Return [x, y] of the center of cell containing provided text 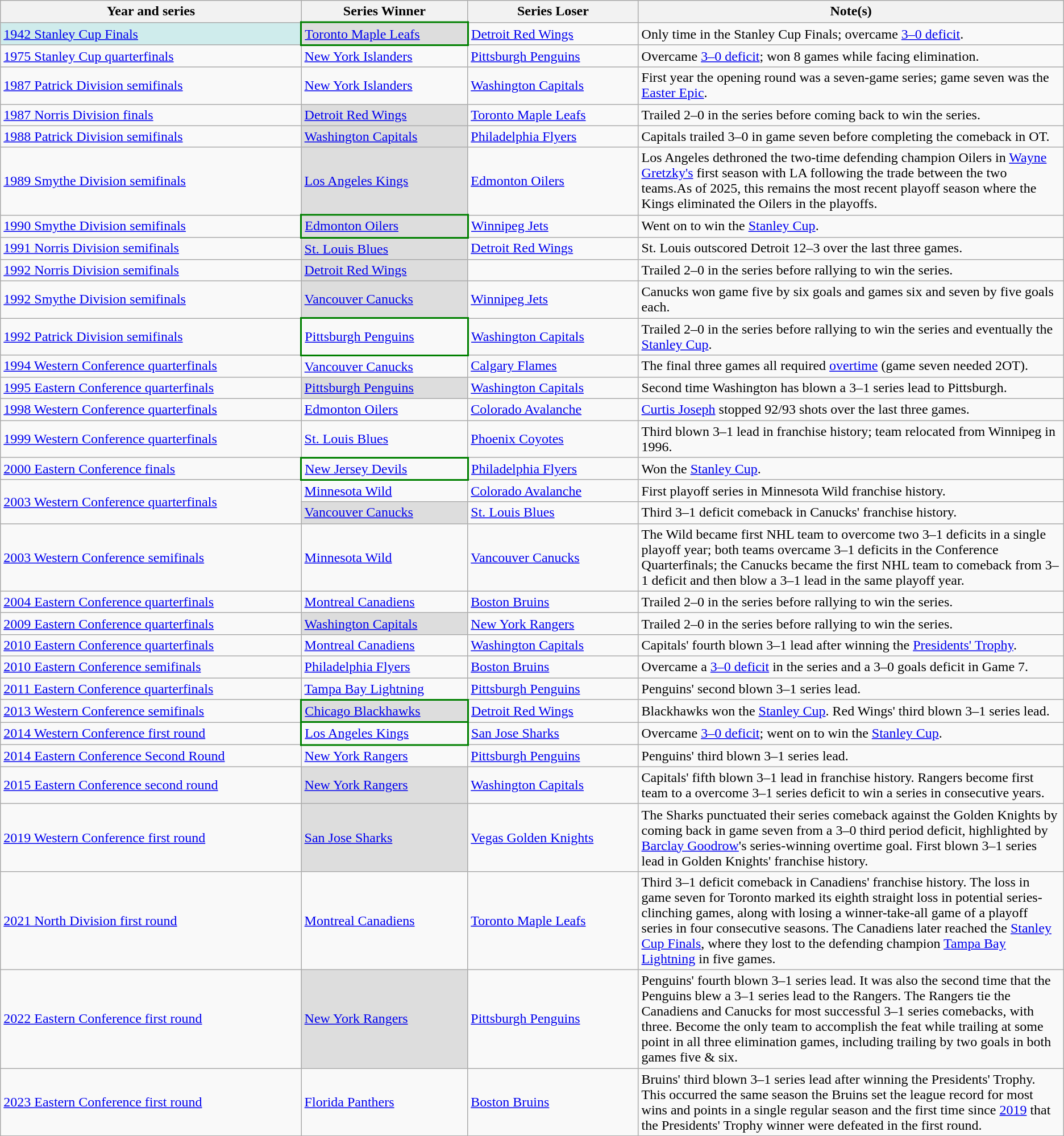
2000 Eastern Conference finals [151, 469]
Trailed 2–0 in the series before rallying to win the series and eventually the Stanley Cup. [851, 336]
Overcame 3–0 deficit; won 8 games while facing elimination. [851, 56]
2009 Eastern Conference quarterfinals [151, 623]
1992 Smythe Division semifinals [151, 300]
Curtis Joseph stopped 92/93 shots over the last three games. [851, 410]
Second time Washington has blown a 3–1 series lead to Pittsburgh. [851, 388]
Penguins' second blown 3–1 series lead. [851, 689]
2010 Eastern Conference quarterfinals [151, 645]
2022 Eastern Conference first round [151, 1018]
Vegas Golden Knights [553, 838]
1998 Western Conference quarterfinals [151, 410]
Third blown 3–1 lead in franchise history; team relocated from Winnipeg in 1996. [851, 439]
2014 Western Conference first round [151, 734]
1995 Eastern Conference quarterfinals [151, 388]
Series Winner [384, 11]
2003 Western Conference semifinals [151, 557]
1987 Norris Division finals [151, 115]
2015 Eastern Conference second round [151, 785]
Overcame a 3–0 deficit in the series and a 3–0 goals deficit in Game 7. [851, 667]
2014 Eastern Conference Second Round [151, 756]
Went on to win the Stanley Cup. [851, 226]
Third 3–1 deficit comeback in Canucks' franchise history. [851, 513]
1992 Patrick Division semifinals [151, 336]
1942 Stanley Cup Finals [151, 34]
Tampa Bay Lightning [384, 689]
2011 Eastern Conference quarterfinals [151, 689]
First year the opening round was a seven-game series; game seven was the Easter Epic. [851, 85]
2004 Eastern Conference quarterfinals [151, 602]
Chicago Blackhawks [384, 711]
1992 Norris Division semifinals [151, 271]
2003 Western Conference quarterfinals [151, 501]
Won the Stanley Cup. [851, 469]
1987 Patrick Division semifinals [151, 85]
1988 Patrick Division semifinals [151, 136]
Only time in the Stanley Cup Finals; overcame 3–0 deficit. [851, 34]
1990 Smythe Division semifinals [151, 226]
New Jersey Devils [384, 469]
1999 Western Conference quarterfinals [151, 439]
Florida Panthers [384, 1102]
2019 Western Conference first round [151, 838]
The final three games all required overtime (game seven needed 2OT). [851, 366]
Calgary Flames [553, 366]
1975 Stanley Cup quarterfinals [151, 56]
Penguins' third blown 3–1 series lead. [851, 756]
2010 Eastern Conference semifinals [151, 667]
1989 Smythe Division semifinals [151, 181]
1991 Norris Division semifinals [151, 249]
2023 Eastern Conference first round [151, 1102]
Trailed 2–0 in the series before coming back to win the series. [851, 115]
First playoff series in Minnesota Wild franchise history. [851, 491]
Series Loser [553, 11]
Capitals trailed 3–0 in game seven before completing the comeback in OT. [851, 136]
Capitals' fourth blown 3–1 lead after winning the Presidents' Trophy. [851, 645]
Overcame 3–0 deficit; went on to win the Stanley Cup. [851, 734]
Capitals' fifth blown 3–1 lead in franchise history. Rangers become first team to a overcome 3–1 series deficit to win a series in consecutive years. [851, 785]
2021 North Division first round [151, 921]
Blackhawks won the Stanley Cup. Red Wings' third blown 3–1 series lead. [851, 711]
1994 Western Conference quarterfinals [151, 366]
Canucks won game five by six goals and games six and seven by five goals each. [851, 300]
Phoenix Coyotes [553, 439]
Note(s) [851, 11]
2013 Western Conference semifinals [151, 711]
St. Louis outscored Detroit 12–3 over the last three games. [851, 249]
Year and series [151, 11]
